Determine the (x, y) coordinate at the center of the cell enclosing the given text.  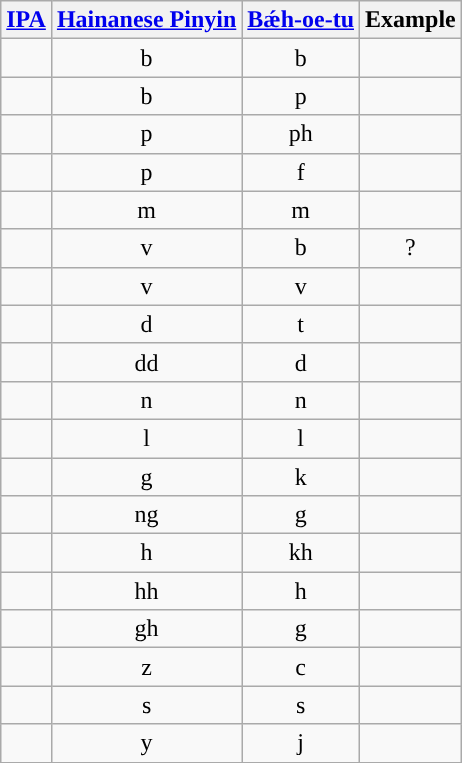
? (411, 248)
gh (146, 629)
hh (146, 591)
f (301, 172)
j (301, 743)
Bǽh-oe-tu (301, 20)
c (301, 667)
kh (301, 553)
ph (301, 134)
dd (146, 362)
y (146, 743)
Hainanese Pinyin (146, 20)
IPA (26, 20)
k (301, 477)
t (301, 324)
ng (146, 515)
Example (411, 20)
z (146, 667)
